Identify which cell holds the provided text, then report its [X, Y] central coordinate. 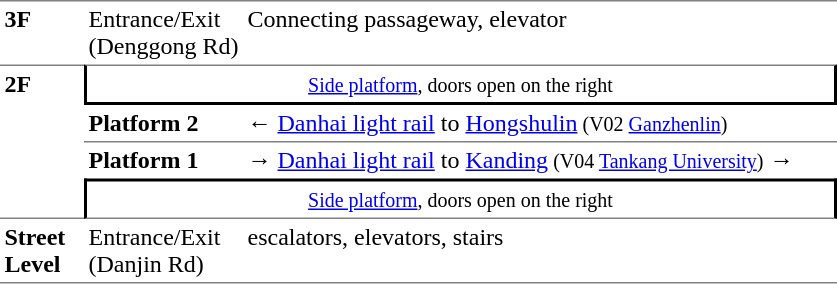
← Danhai light rail to Hongshulin (V02 Ganzhenlin) [540, 124]
escalators, elevators, stairs [540, 251]
Entrance/Exit(Denggong Rd) [164, 32]
3F [42, 32]
Connecting passageway, elevator [540, 32]
Platform 2 [164, 124]
Platform 1 [164, 160]
Entrance/Exit(Danjin Rd) [164, 251]
→ Danhai light rail to Kanding (V04 Tankang University) → [540, 160]
Street Level [42, 251]
2F [42, 141]
